Search for the cell housing the specified text and yield its [x, y] center coordinate. 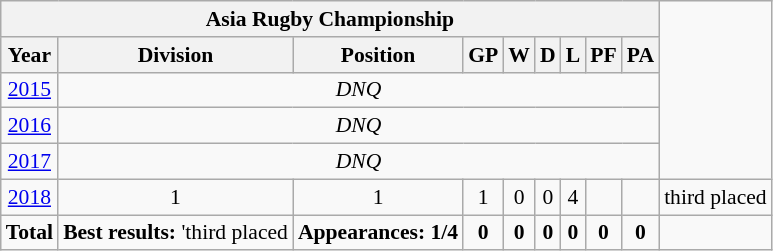
PF [604, 55]
W [519, 55]
2017 [30, 162]
2016 [30, 126]
Appearances: 1/4 [378, 233]
2015 [30, 90]
2018 [30, 197]
Division [176, 55]
PA [640, 55]
Position [378, 55]
Best results: 'third placed [176, 233]
Asia Rugby Championship [330, 19]
GP [483, 55]
third placed [716, 197]
Total [30, 233]
Year [30, 55]
4 [574, 197]
L [574, 55]
D [548, 55]
